For the text-containing cell, return its midpoint in (X, Y) coordinate format. 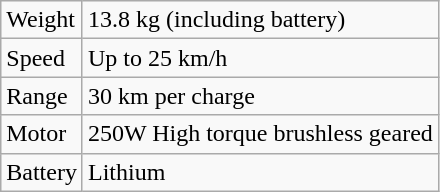
13.8 kg (including battery) (260, 20)
250W High torque brushless geared (260, 134)
30 km per charge (260, 96)
Range (42, 96)
Battery (42, 172)
Motor (42, 134)
Speed (42, 58)
Lithium (260, 172)
Weight (42, 20)
Up to 25 km/h (260, 58)
